Locate the cell with the specified text and output its [x, y] center coordinate. 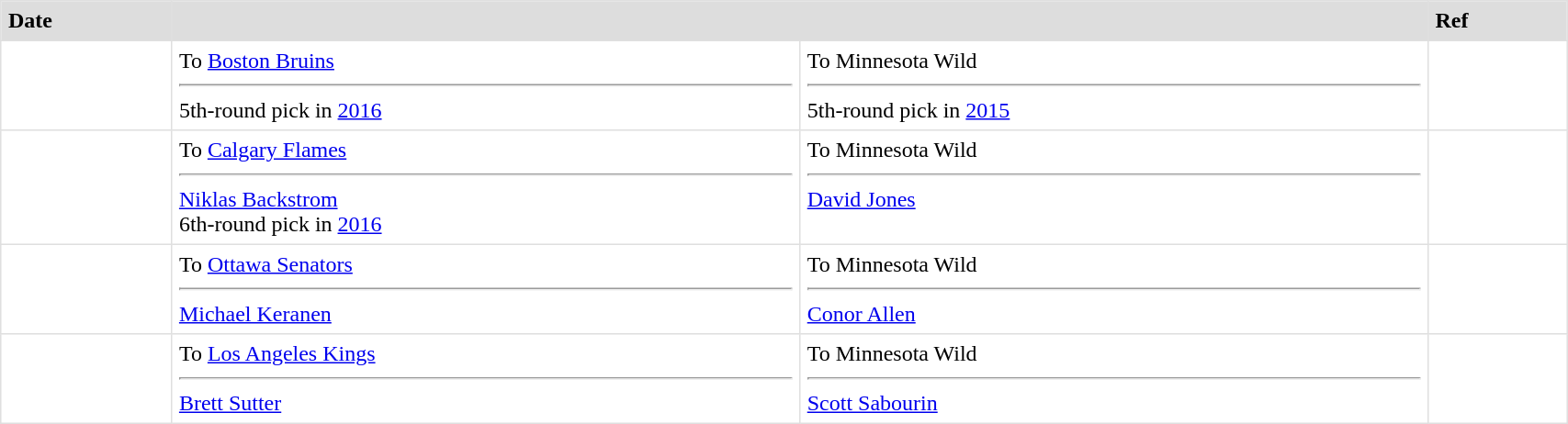
To Minnesota WildDavid Jones [1113, 187]
To Los Angeles Kings Brett Sutter [486, 379]
Date [86, 21]
To Ottawa Senators Michael Keranen [486, 289]
To Minnesota WildConor Allen [1113, 289]
To Boston Bruins 5th-round pick in 2016 [486, 85]
To Minnesota Wild5th-round pick in 2015 [1113, 85]
To Minnesota WildScott Sabourin [1113, 379]
Ref [1497, 21]
To Calgary Flames Niklas Backstrom6th-round pick in 2016 [486, 187]
